For the text-containing cell, return its midpoint in [x, y] coordinate format. 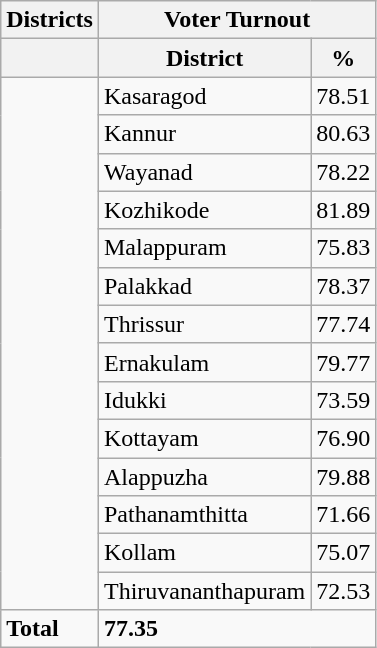
79.88 [344, 477]
Ernakulam [204, 362]
80.63 [344, 134]
% [344, 58]
Kottayam [204, 438]
71.66 [344, 515]
75.83 [344, 248]
Districts [50, 20]
District [204, 58]
73.59 [344, 400]
Kasaragod [204, 96]
Kozhikode [204, 210]
Malappuram [204, 248]
Alappuzha [204, 477]
77.74 [344, 324]
75.07 [344, 553]
Pathanamthitta [204, 515]
Thiruvananthapuram [204, 591]
78.37 [344, 286]
Kannur [204, 134]
76.90 [344, 438]
79.77 [344, 362]
72.53 [344, 591]
Voter Turnout [236, 20]
Thrissur [204, 324]
Wayanad [204, 172]
Idukki [204, 400]
77.35 [236, 629]
78.22 [344, 172]
Kollam [204, 553]
Palakkad [204, 286]
81.89 [344, 210]
78.51 [344, 96]
Total [50, 629]
